Detect which cell encompasses the target text, then output its (X, Y) center coordinate. 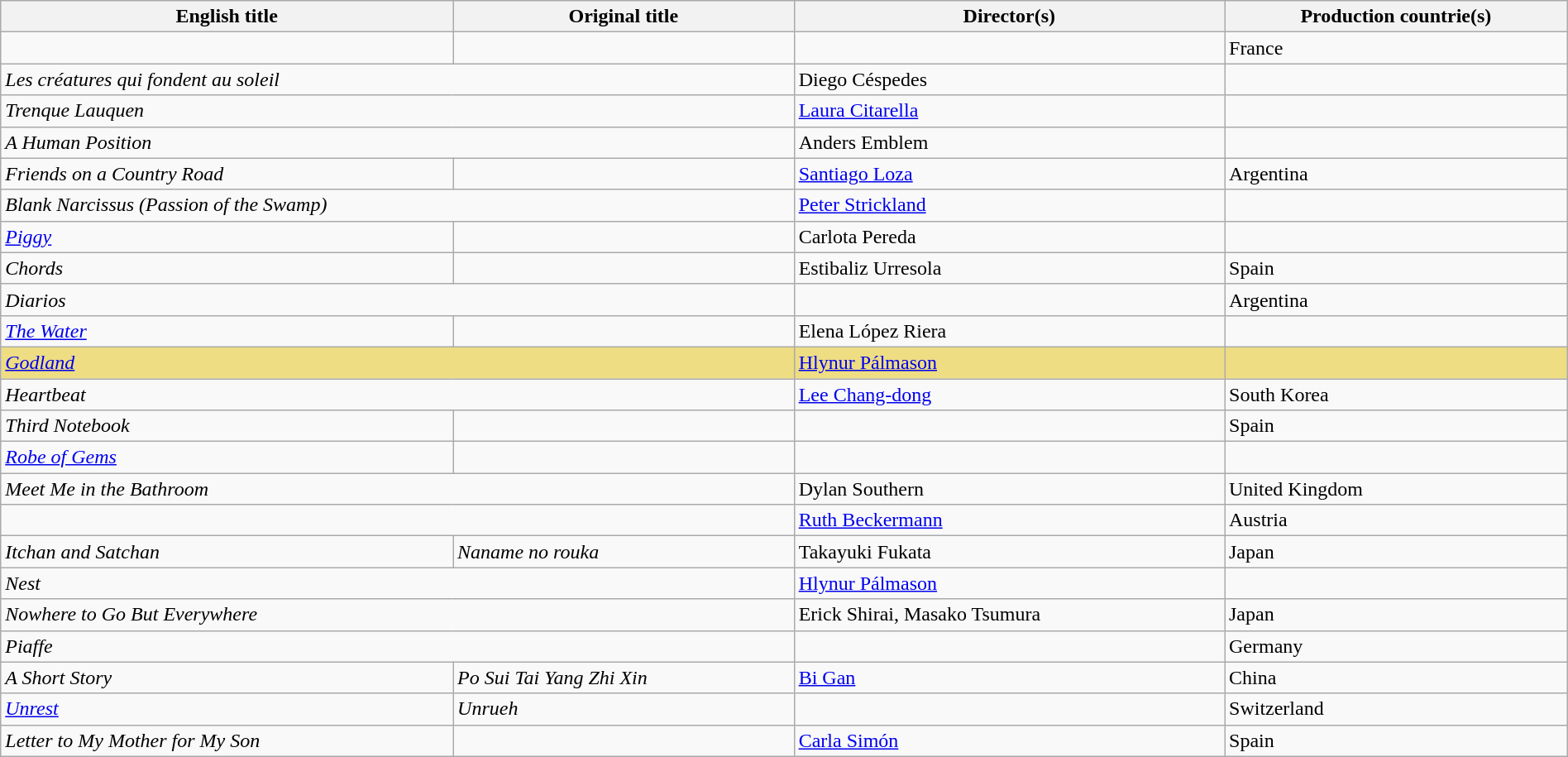
Les créatures qui fondent au soleil (397, 79)
A Short Story (227, 678)
Nest (397, 583)
Anders Emblem (1009, 142)
Piggy (227, 237)
Bi Gan (1009, 678)
A Human Position (397, 142)
Piaffe (397, 646)
Peter Strickland (1009, 205)
Erick Shirai, Masako Tsumura (1009, 615)
Chords (227, 268)
Germany (1396, 646)
English title (227, 17)
Itchan and Satchan (227, 552)
The Water (227, 331)
Lee Chang-dong (1009, 395)
Takayuki Fukata (1009, 552)
Nowhere to Go But Everywhere (397, 615)
Meet Me in the Bathroom (397, 489)
Letter to My Mother for My Son (227, 740)
Santiago Loza (1009, 174)
Unrest (227, 709)
Ruth Beckermann (1009, 520)
Unrueh (624, 709)
Third Notebook (227, 426)
Carlota Pereda (1009, 237)
Austria (1396, 520)
Friends on a Country Road (227, 174)
Elena López Riera (1009, 331)
Robe of Gems (227, 458)
Godland (397, 362)
Laura Citarella (1009, 111)
Director(s) (1009, 17)
Production countrie(s) (1396, 17)
Original title (624, 17)
South Korea (1396, 395)
Po Sui Tai Yang Zhi Xin (624, 678)
Estibaliz Urresola (1009, 268)
Carla Simón (1009, 740)
Trenque Lauquen (397, 111)
Naname no rouka (624, 552)
Heartbeat (397, 395)
Diego Céspedes (1009, 79)
Diarios (397, 299)
Switzerland (1396, 709)
France (1396, 48)
United Kingdom (1396, 489)
Blank Narcissus (Passion of the Swamp) (397, 205)
China (1396, 678)
Dylan Southern (1009, 489)
